Pinpoint the cell where the given text exists, returning its (X, Y) midpoint coordinate. 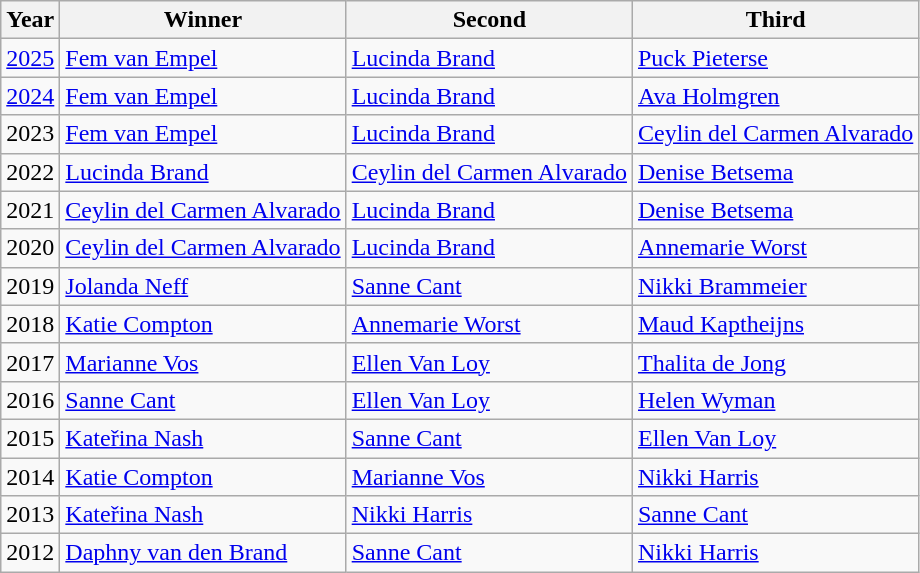
2022 (30, 172)
Thalita de Jong (775, 362)
2015 (30, 438)
Helen Wyman (775, 400)
2013 (30, 515)
Jolanda Neff (203, 286)
2017 (30, 362)
Ava Holmgren (775, 96)
2012 (30, 553)
2024 (30, 96)
2018 (30, 324)
Daphny van den Brand (203, 553)
Second (489, 20)
2020 (30, 248)
Third (775, 20)
Puck Pieterse (775, 58)
2023 (30, 134)
Maud Kaptheijns (775, 324)
Winner (203, 20)
Year (30, 20)
2021 (30, 210)
2019 (30, 286)
2014 (30, 477)
2025 (30, 58)
2016 (30, 400)
Nikki Brammeier (775, 286)
